Provide the [X, Y] coordinate of the cell's center where the given text is located.  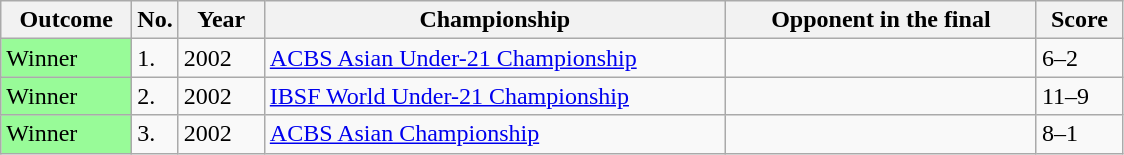
Outcome [66, 20]
No. [155, 20]
1. [155, 58]
Score [1079, 20]
3. [155, 134]
Opponent in the final [880, 20]
Championship [494, 20]
ACBS Asian Championship [494, 134]
ACBS Asian Under-21 Championship [494, 58]
8–1 [1079, 134]
6–2 [1079, 58]
IBSF World Under-21 Championship [494, 96]
2. [155, 96]
11–9 [1079, 96]
Year [221, 20]
